Pinpoint the cell where the given text exists, returning its [x, y] midpoint coordinate. 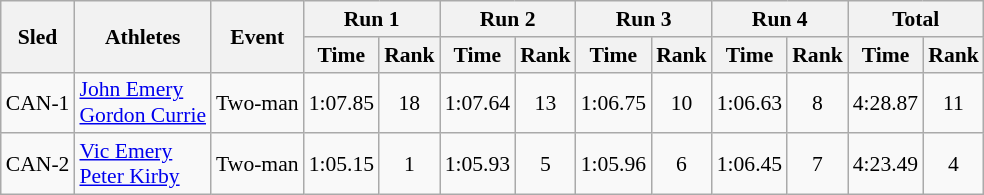
Vic EmeryPeter Kirby [142, 164]
4:23.49 [886, 164]
CAN-1 [38, 102]
4 [954, 164]
Run 2 [508, 19]
10 [682, 102]
13 [546, 102]
6 [682, 164]
4:28.87 [886, 102]
Total [916, 19]
11 [954, 102]
8 [818, 102]
1:06.75 [614, 102]
1:07.85 [342, 102]
1 [410, 164]
John EmeryGordon Currie [142, 102]
7 [818, 164]
1:07.64 [478, 102]
Event [258, 36]
Run 4 [780, 19]
Run 1 [372, 19]
1:06.63 [750, 102]
5 [546, 164]
CAN-2 [38, 164]
1:05.93 [478, 164]
1:06.45 [750, 164]
Sled [38, 36]
1:05.96 [614, 164]
1:05.15 [342, 164]
Athletes [142, 36]
Run 3 [644, 19]
18 [410, 102]
